Detect which cell encompasses the target text, then output its (x, y) center coordinate. 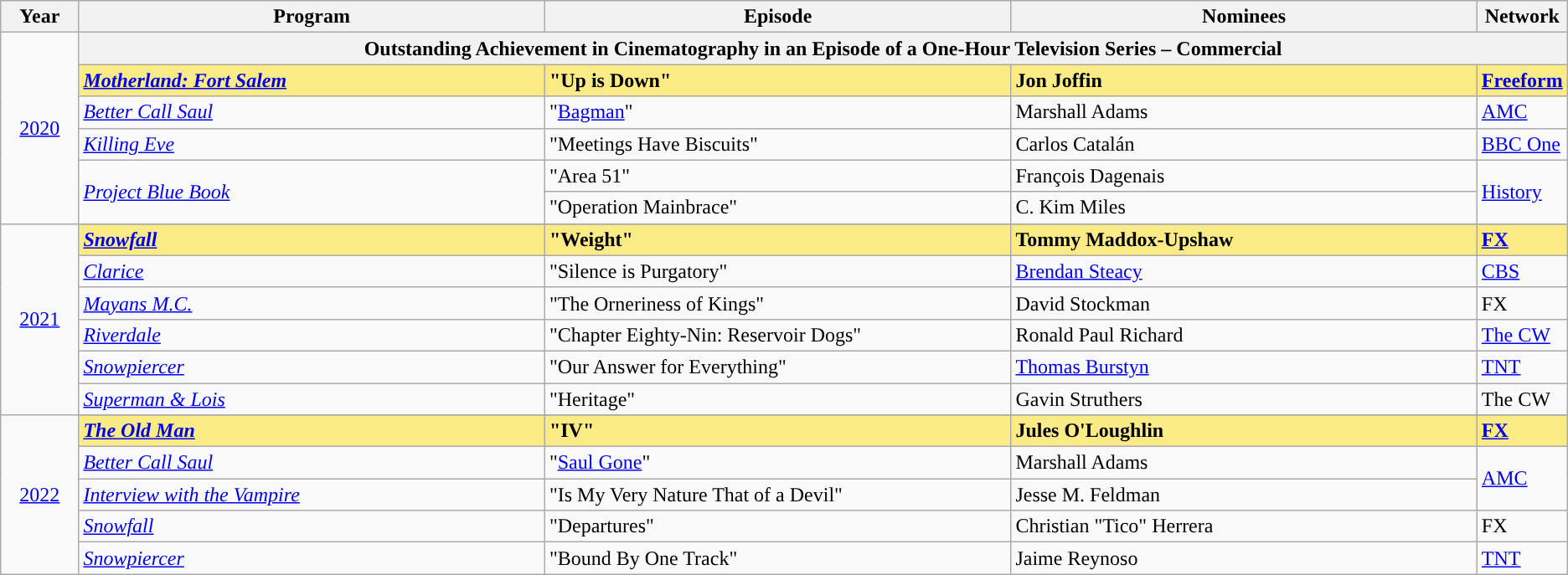
"Saul Gone" (777, 463)
Program (312, 17)
Mayans M.C. (312, 303)
Christian "Tico" Herrera (1244, 526)
Jaime Reynoso (1244, 558)
"The Orneriness of Kings" (777, 303)
François Dagenais (1244, 176)
Riverdale (312, 335)
Killing Eve (312, 144)
Freeform (1522, 80)
Interview with the Vampire (312, 495)
BBC One (1522, 144)
"Weight" (777, 239)
The Old Man (312, 431)
Thomas Burstyn (1244, 367)
"Meetings Have Biscuits" (777, 144)
Ronald Paul Richard (1244, 335)
Gavin Struthers (1244, 399)
"Is My Very Nature That of a Devil" (777, 495)
"Departures" (777, 526)
C. Kim Miles (1244, 208)
Network (1522, 17)
Year (40, 17)
Carlos Catalán (1244, 144)
Superman & Lois (312, 399)
Tommy Maddox-Upshaw (1244, 239)
Motherland: Fort Salem (312, 80)
Jules O'Loughlin (1244, 431)
Clarice (312, 271)
Project Blue Book (312, 192)
"IV" (777, 431)
2020 (40, 128)
"Heritage" (777, 399)
2021 (40, 319)
"Operation Mainbrace" (777, 208)
"Bagman" (777, 112)
"Area 51" (777, 176)
"Our Answer for Everything" (777, 367)
"Silence is Purgatory" (777, 271)
2022 (40, 495)
David Stockman (1244, 303)
Episode (777, 17)
Brendan Steacy (1244, 271)
"Chapter Eighty-Nin: Reservoir Dogs" (777, 335)
Outstanding Achievement in Cinematography in an Episode of a One-Hour Television Series – Commercial (823, 49)
CBS (1522, 271)
History (1522, 192)
"Up is Down" (777, 80)
Nominees (1244, 17)
Jesse M. Feldman (1244, 495)
"Bound By One Track" (777, 558)
Jon Joffin (1244, 80)
